Scan for the cell matching the given text and deliver its (x, y) coordinate at center. 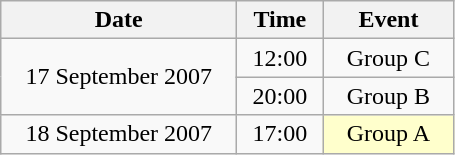
Date (119, 20)
Time (280, 20)
Group C (388, 58)
Event (388, 20)
Group A (388, 134)
18 September 2007 (119, 134)
20:00 (280, 96)
17 September 2007 (119, 77)
17:00 (280, 134)
12:00 (280, 58)
Group B (388, 96)
